Output the [X, Y] coordinate of the center of the cell containing the given text.  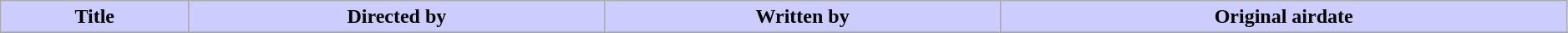
Directed by [397, 17]
Original airdate [1283, 17]
Written by [802, 17]
Title [95, 17]
